From the cell containing the given text, extract its center point as [x, y] coordinate. 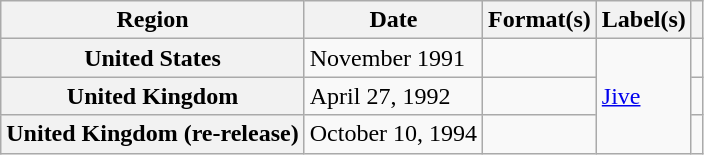
United Kingdom [152, 96]
Format(s) [540, 20]
Label(s) [644, 20]
United Kingdom (re-release) [152, 134]
Jive [644, 96]
Date [393, 20]
November 1991 [393, 58]
April 27, 1992 [393, 96]
October 10, 1994 [393, 134]
United States [152, 58]
Region [152, 20]
